Determine the (x, y) coordinate at the center of the cell enclosing the given text.  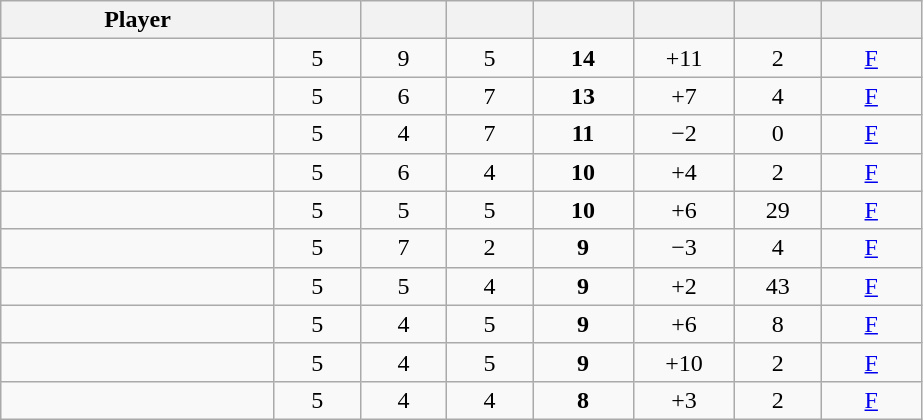
0 (778, 134)
+3 (684, 400)
29 (778, 210)
13 (582, 96)
−3 (684, 248)
+2 (684, 286)
Player (138, 20)
+4 (684, 172)
11 (582, 134)
14 (582, 58)
+11 (684, 58)
+10 (684, 362)
43 (778, 286)
+7 (684, 96)
−2 (684, 134)
